From the cell containing the given text, extract its center point as (X, Y) coordinate. 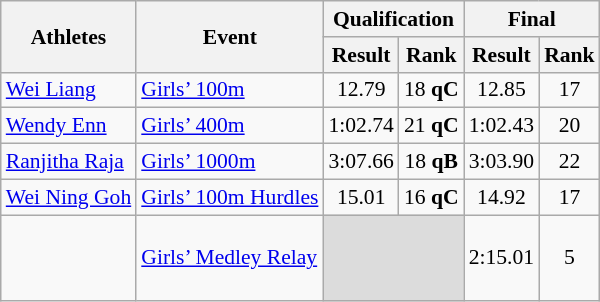
2:15.01 (502, 258)
18 qC (432, 90)
Final (532, 19)
Girls’ 400m (230, 126)
12.85 (502, 90)
Girls’ 1000m (230, 162)
Wendy Enn (68, 126)
5 (570, 258)
Girls’ Medley Relay (230, 258)
20 (570, 126)
18 qB (432, 162)
1:02.43 (502, 126)
14.92 (502, 197)
Event (230, 36)
Wei Liang (68, 90)
Girls’ 100m (230, 90)
1:02.74 (360, 126)
16 qC (432, 197)
3:07.66 (360, 162)
15.01 (360, 197)
Athletes (68, 36)
22 (570, 162)
12.79 (360, 90)
Wei Ning Goh (68, 197)
3:03.90 (502, 162)
21 qC (432, 126)
Ranjitha Raja (68, 162)
Girls’ 100m Hurdles (230, 197)
Qualification (393, 19)
